Detect which cell encompasses the target text, then output its [x, y] center coordinate. 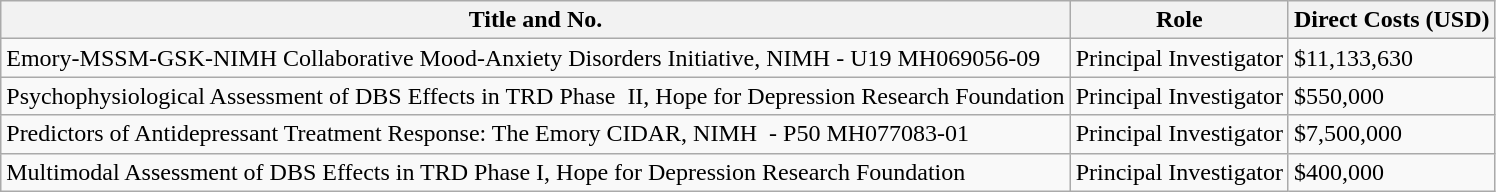
Predictors of Antidepressant Treatment Response: The Emory CIDAR, NIMH - P50 MH077083-01 [536, 134]
$550,000 [1392, 96]
$7,500,000 [1392, 134]
Title and No. [536, 20]
Role [1179, 20]
$11,133,630 [1392, 58]
$400,000 [1392, 172]
Psychophysiological Assessment of DBS Effects in TRD Phase II, Hope for Depression Research Foundation [536, 96]
Direct Costs (USD) [1392, 20]
Emory-MSSM-GSK-NIMH Collaborative Mood-Anxiety Disorders Initiative, NIMH - U19 MH069056-09 [536, 58]
Multimodal Assessment of DBS Effects in TRD Phase I, Hope for Depression Research Foundation [536, 172]
